Pinpoint the cell where the given text exists, returning its (x, y) midpoint coordinate. 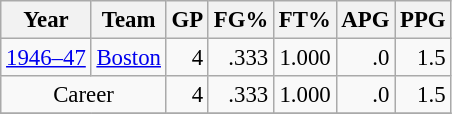
1946–47 (46, 58)
APG (366, 20)
PPG (423, 20)
Career (84, 95)
Team (128, 20)
FG% (240, 20)
GP (187, 20)
Boston (128, 58)
Year (46, 20)
FT% (304, 20)
